Capture the cell that displays the provided text and extract its [x, y] central coordinate. 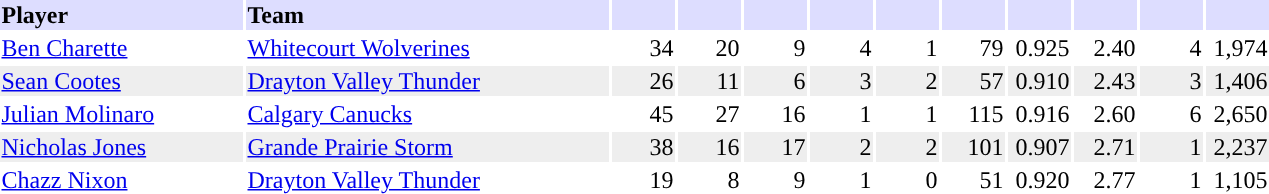
Grande Prairie Storm [428, 147]
11 [710, 81]
2.60 [1106, 114]
26 [644, 81]
1,406 [1238, 81]
Ben Charette [122, 48]
2.71 [1106, 147]
Team [428, 15]
45 [644, 114]
1,974 [1238, 48]
Whitecourt Wolverines [428, 48]
Calgary Canucks [428, 114]
2,650 [1238, 114]
79 [974, 48]
38 [644, 147]
27 [710, 114]
Julian Molinaro [122, 114]
115 [974, 114]
Nicholas Jones [122, 147]
0.916 [1040, 114]
57 [974, 81]
9 [776, 48]
20 [710, 48]
Drayton Valley Thunder [428, 81]
0.910 [1040, 81]
2,237 [1238, 147]
0.925 [1040, 48]
2.40 [1106, 48]
34 [644, 48]
Sean Cootes [122, 81]
101 [974, 147]
17 [776, 147]
0.907 [1040, 147]
Player [122, 15]
2.43 [1106, 81]
